Output the [x, y] coordinate of the center of the cell containing the given text.  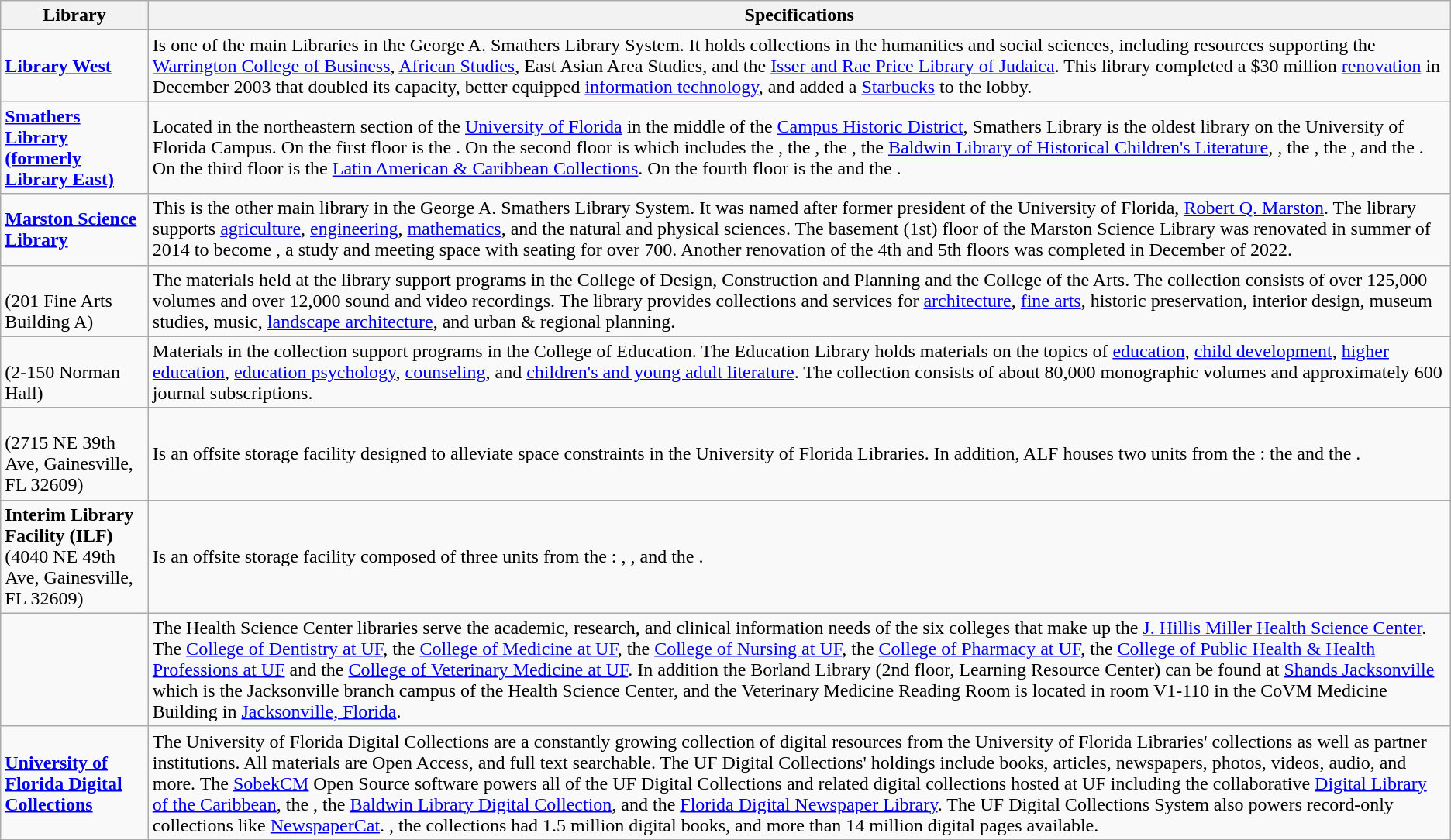
Is an offsite storage facility composed of three units from the : , , and the . [799, 556]
Smathers Library (formerly Library East) [74, 147]
Library West [74, 66]
Specifications [799, 15]
(201 Fine Arts Building A) [74, 301]
(2-150 Norman Hall) [74, 372]
Interim Library Facility (ILF) (4040 NE 49th Ave, Gainesville, FL 32609) [74, 556]
(2715 NE 39th Ave, Gainesville, FL 32609) [74, 454]
Library [74, 15]
University of Florida Digital Collections [74, 783]
Marston Science Library [74, 229]
